Search for the cell housing the specified text and yield its [X, Y] center coordinate. 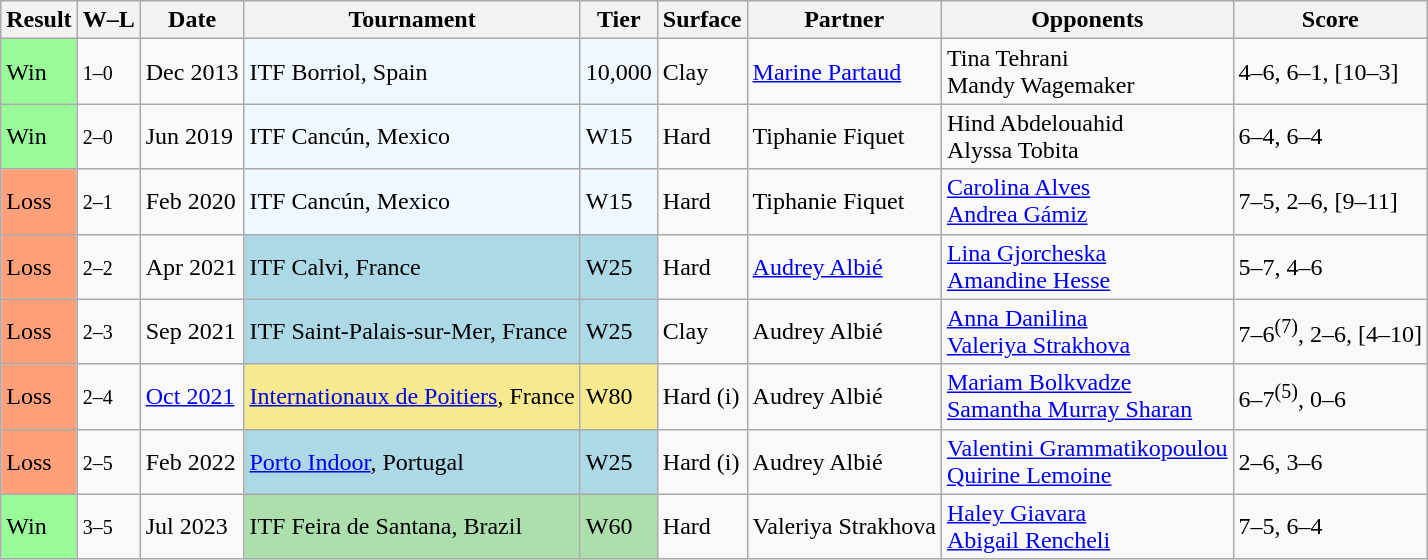
Carolina Alves Andrea Gámiz [1087, 202]
Tina Tehrani Mandy Wagemaker [1087, 72]
7–6(7), 2–6, [4–10] [1330, 332]
Dec 2013 [192, 72]
Jun 2019 [192, 136]
Valentini Grammatikopoulou Quirine Lemoine [1087, 462]
ITF Feira de Santana, Brazil [412, 526]
Score [1330, 20]
Anna Danilina Valeriya Strakhova [1087, 332]
4–6, 6–1, [10–3] [1330, 72]
7–5, 6–4 [1330, 526]
2–5 [108, 462]
2–6, 3–6 [1330, 462]
W80 [618, 396]
Date [192, 20]
ITF Borriol, Spain [412, 72]
Jul 2023 [192, 526]
Tier [618, 20]
Mariam Bolkvadze Samantha Murray Sharan [1087, 396]
2–1 [108, 202]
Sep 2021 [192, 332]
W60 [618, 526]
Lina Gjorcheska Amandine Hesse [1087, 266]
Surface [702, 20]
Tournament [412, 20]
2–2 [108, 266]
Hind Abdelouahid Alyssa Tobita [1087, 136]
6–4, 6–4 [1330, 136]
Haley Giavara Abigail Rencheli [1087, 526]
1–0 [108, 72]
ITF Saint-Palais-sur-Mer, France [412, 332]
7–5, 2–6, [9–11] [1330, 202]
Marine Partaud [844, 72]
5–7, 4–6 [1330, 266]
2–0 [108, 136]
2–3 [108, 332]
Apr 2021 [192, 266]
Result [39, 20]
2–4 [108, 396]
Porto Indoor, Portugal [412, 462]
3–5 [108, 526]
10,000 [618, 72]
ITF Calvi, France [412, 266]
W–L [108, 20]
Feb 2022 [192, 462]
6–7(5), 0–6 [1330, 396]
Feb 2020 [192, 202]
Oct 2021 [192, 396]
Valeriya Strakhova [844, 526]
Partner [844, 20]
Opponents [1087, 20]
Internationaux de Poitiers, France [412, 396]
